Find where the given text appears and provide that cell's center as (X, Y) coordinate. 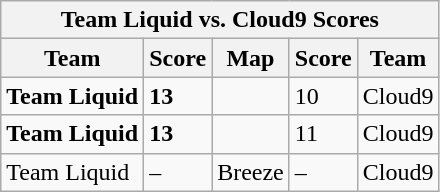
Team Liquid vs. Cloud9 Scores (220, 20)
Map (251, 58)
10 (323, 96)
Breeze (251, 172)
11 (323, 134)
